Find where the given text appears and provide that cell's center as (X, Y) coordinate. 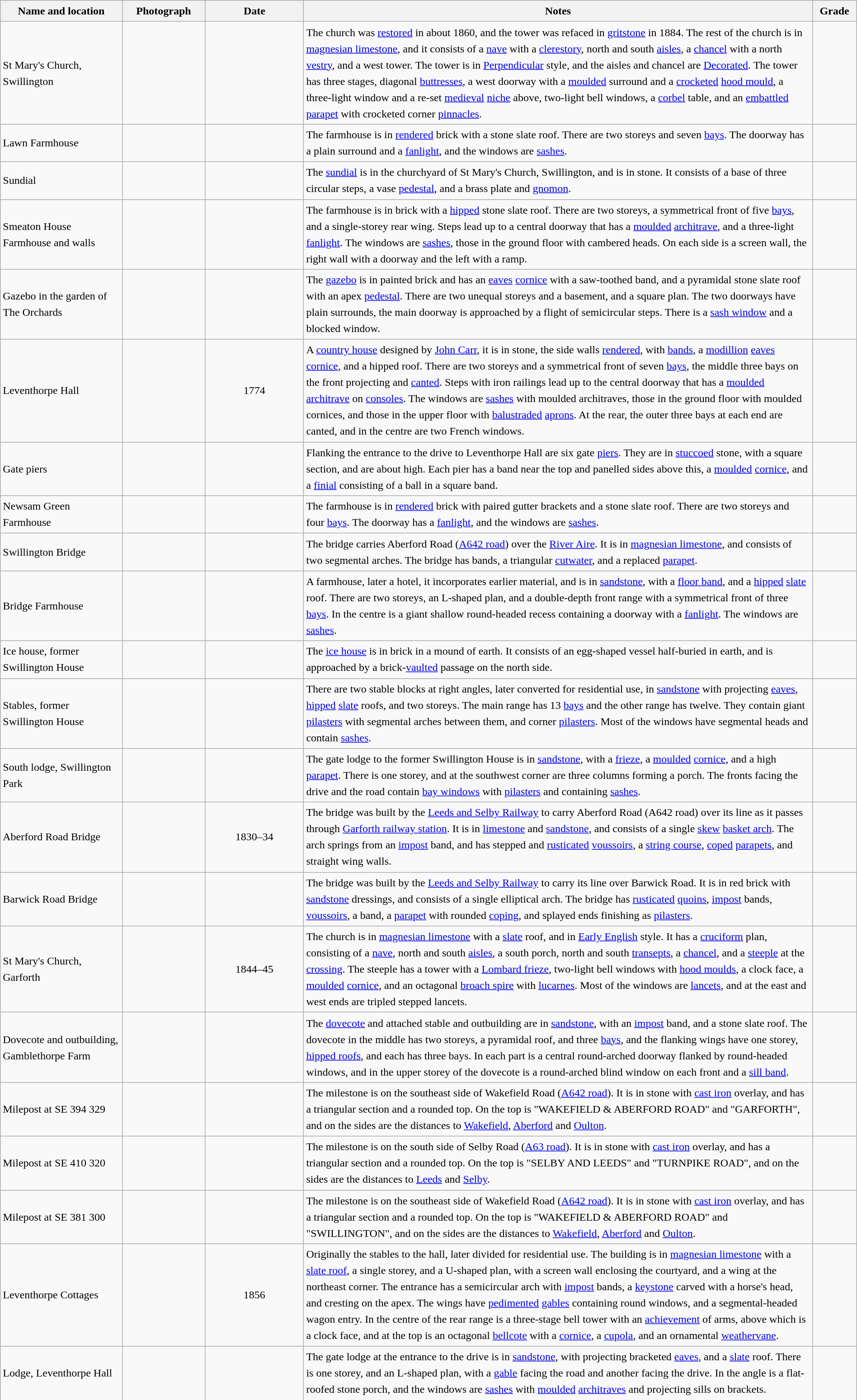
1774 (254, 390)
1830–34 (254, 838)
Swillington Bridge (61, 552)
Bridge Farmhouse (61, 605)
Gate piers (61, 469)
Milepost at SE 394 329 (61, 1110)
Milepost at SE 410 320 (61, 1163)
Notes (558, 11)
1856 (254, 1295)
Milepost at SE 381 300 (61, 1217)
Name and location (61, 11)
Smeaton House Farmhouse and walls (61, 234)
Grade (834, 11)
Dovecote and outbuilding, Gamblethorpe Farm (61, 1047)
Ice house, former Swillington House (61, 660)
Gazebo in the garden ofThe Orchards (61, 304)
Lawn Farmhouse (61, 143)
Lodge, Leventhorpe Hall (61, 1373)
Newsam Green Farmhouse (61, 514)
1844–45 (254, 969)
St Mary's Church, Garforth (61, 969)
South lodge, Swillington Park (61, 775)
Leventhorpe Cottages (61, 1295)
Date (254, 11)
Photograph (164, 11)
Sundial (61, 181)
Barwick Road Bridge (61, 899)
Aberford Road Bridge (61, 838)
Stables, former Swillington House (61, 714)
Leventhorpe Hall (61, 390)
St Mary's Church, Swillington (61, 73)
